Capture the cell that displays the provided text and extract its (x, y) central coordinate. 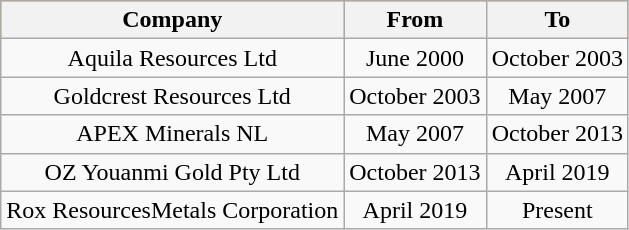
APEX Minerals NL (172, 134)
June 2000 (415, 58)
From (415, 20)
Company (172, 20)
Rox ResourcesMetals Corporation (172, 210)
To (557, 20)
Goldcrest Resources Ltd (172, 96)
OZ Youanmi Gold Pty Ltd (172, 172)
Present (557, 210)
Aquila Resources Ltd (172, 58)
